Scan for the cell matching the given text and deliver its (X, Y) coordinate at center. 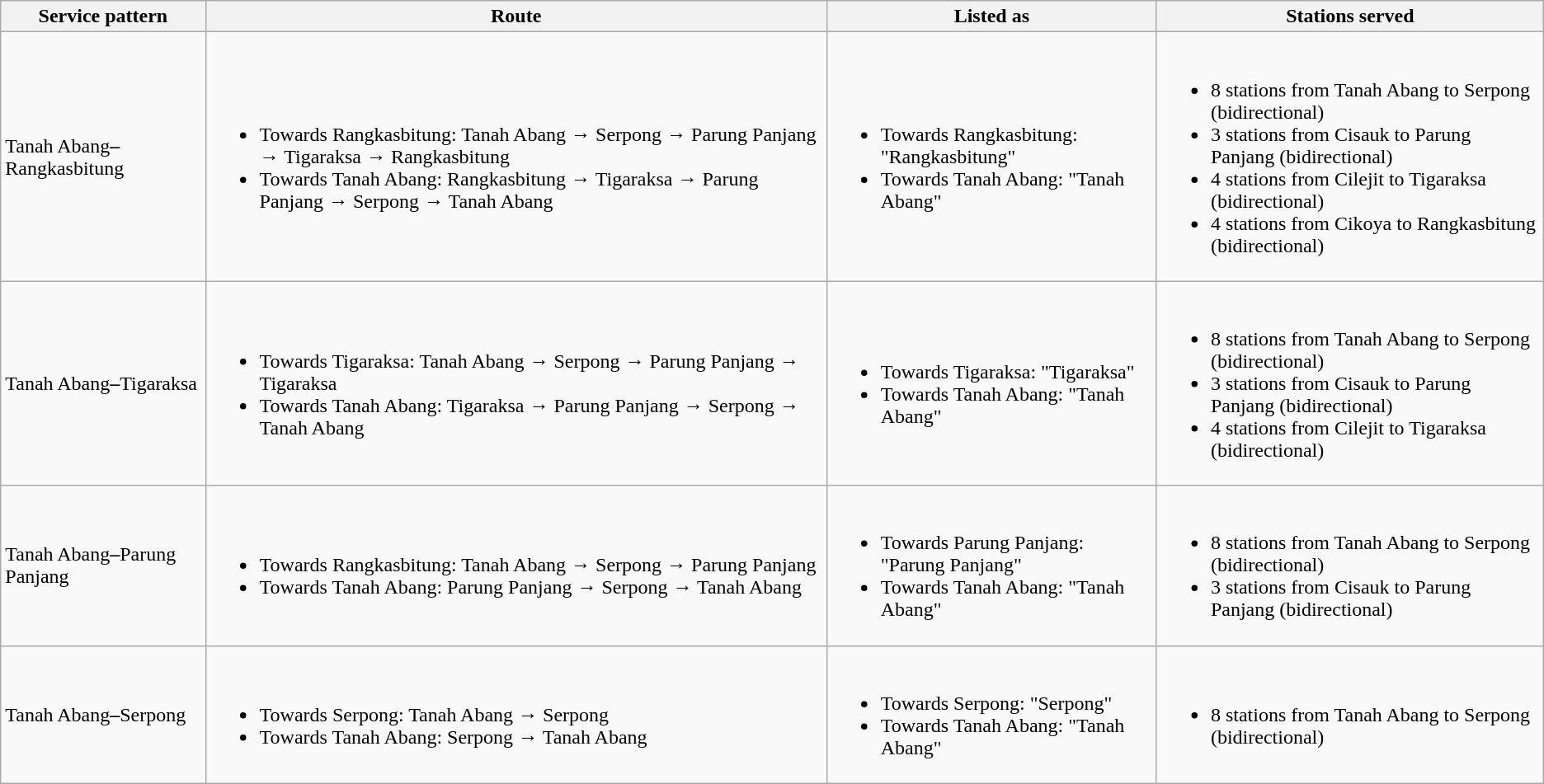
Towards Rangkasbitung: Tanah Abang → Serpong → Parung PanjangTowards Tanah Abang: Parung Panjang → Serpong → Tanah Abang (516, 566)
Route (516, 16)
Towards Serpong: "Serpong"Towards Tanah Abang: "Tanah Abang" (991, 714)
Towards Parung Panjang: "Parung Panjang"Towards Tanah Abang: "Tanah Abang" (991, 566)
8 stations from Tanah Abang to Serpong (bidirectional) (1349, 714)
Towards Rangkasbitung: "Rangkasbitung"Towards Tanah Abang: "Tanah Abang" (991, 157)
Tanah Abang–Tigaraksa (103, 383)
8 stations from Tanah Abang to Serpong (bidirectional)3 stations from Cisauk to Parung Panjang (bidirectional) (1349, 566)
Tanah Abang–Rangkasbitung (103, 157)
Tanah Abang–Parung Panjang (103, 566)
Towards Serpong: Tanah Abang → SerpongTowards Tanah Abang: Serpong → Tanah Abang (516, 714)
Towards Tigaraksa: Tanah Abang → Serpong → Parung Panjang → TigaraksaTowards Tanah Abang: Tigaraksa → Parung Panjang → Serpong → Tanah Abang (516, 383)
Towards Tigaraksa: "Tigaraksa"Towards Tanah Abang: "Tanah Abang" (991, 383)
Tanah Abang–Serpong (103, 714)
Listed as (991, 16)
Service pattern (103, 16)
Stations served (1349, 16)
